Return [x, y] of the center of cell containing provided text 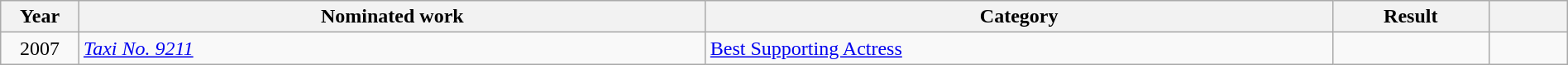
Best Supporting Actress [1019, 48]
Category [1019, 17]
Nominated work [392, 17]
Year [40, 17]
Taxi No. 9211 [392, 48]
2007 [40, 48]
Result [1411, 17]
